Locate the cell with the specified text and output its [x, y] center coordinate. 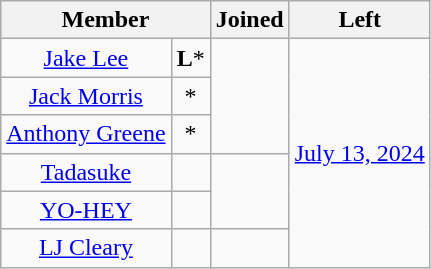
Anthony Greene [86, 134]
Left [360, 20]
July 13, 2024 [360, 153]
Joined [250, 20]
L* [190, 58]
YO-HEY [86, 210]
Jake Lee [86, 58]
Tadasuke [86, 172]
LJ Cleary [86, 248]
Member [106, 20]
Jack Morris [86, 96]
